Identify which cell holds the provided text, then report its [X, Y] central coordinate. 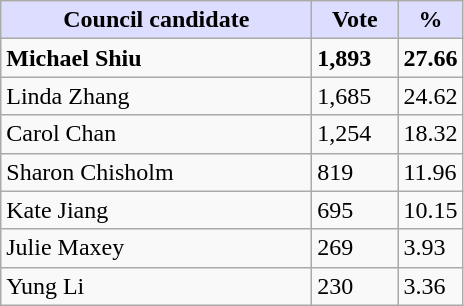
1,254 [355, 134]
Julie Maxey [156, 248]
% [430, 20]
Sharon Chisholm [156, 172]
3.93 [430, 248]
230 [355, 286]
1,893 [355, 58]
Carol Chan [156, 134]
1,685 [355, 96]
Council candidate [156, 20]
18.32 [430, 134]
Yung Li [156, 286]
3.36 [430, 286]
269 [355, 248]
Kate Jiang [156, 210]
Linda Zhang [156, 96]
Michael Shiu [156, 58]
10.15 [430, 210]
24.62 [430, 96]
Vote [355, 20]
27.66 [430, 58]
695 [355, 210]
819 [355, 172]
11.96 [430, 172]
